Determine the (x, y) coordinate at the center of the cell enclosing the given text.  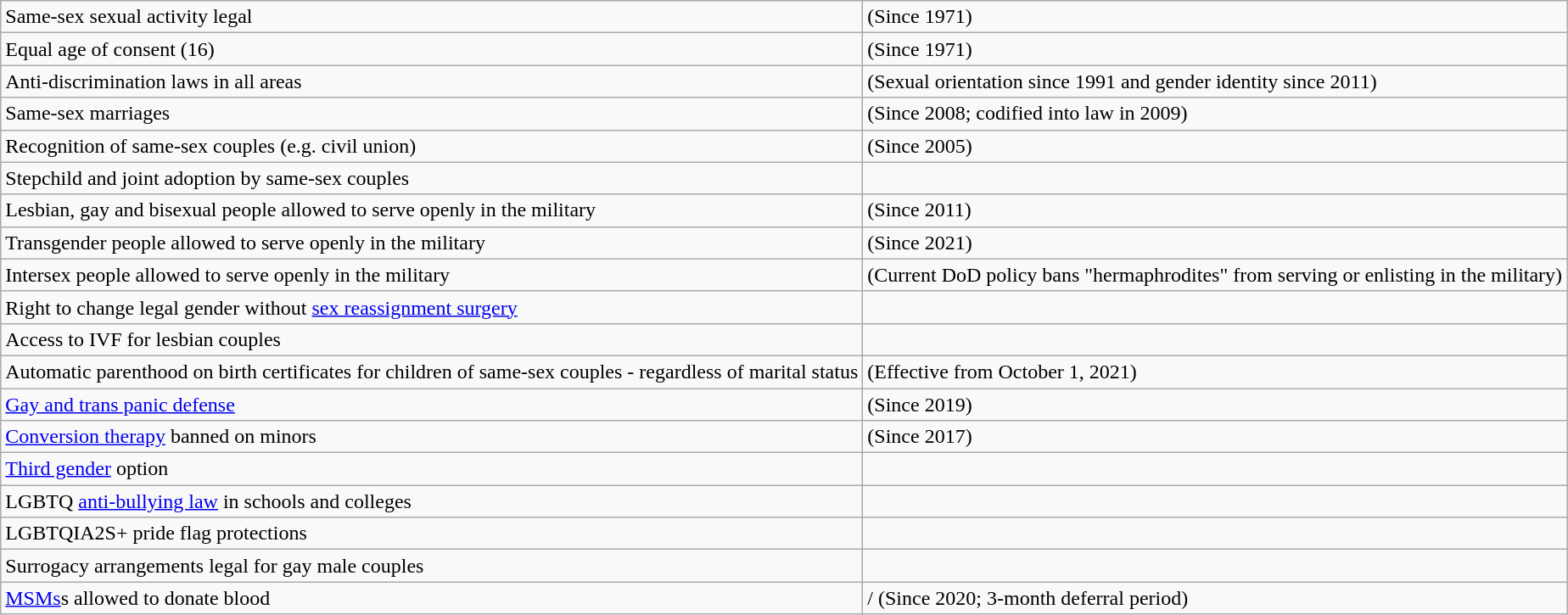
(Since 2017) (1215, 437)
Same-sex marriages (432, 114)
(Effective from October 1, 2021) (1215, 372)
Third gender option (432, 469)
Recognition of same-sex couples (e.g. civil union) (432, 146)
Stepchild and joint adoption by same-sex couples (432, 178)
Lesbian, gay and bisexual people allowed to serve openly in the military (432, 210)
Anti-discrimination laws in all areas (432, 81)
(Since 2021) (1215, 243)
LGBTQIA2S+ pride flag protections (432, 534)
Right to change legal gender without sex reassignment surgery (432, 307)
(Sexual orientation since 1991 and gender identity since 2011) (1215, 81)
Gay and trans panic defense (432, 405)
Surrogacy arrangements legal for gay male couples (432, 566)
MSMss allowed to donate blood (432, 598)
(Current DoD policy bans "hermaphrodites" from serving or enlisting in the military) (1215, 275)
Equal age of consent (16) (432, 49)
/ (Since 2020; 3-month deferral period) (1215, 598)
Automatic parenthood on birth certificates for children of same-sex couples - regardless of marital status (432, 372)
Intersex people allowed to serve openly in the military (432, 275)
Transgender people allowed to serve openly in the military (432, 243)
Access to IVF for lesbian couples (432, 339)
(Since 2011) (1215, 210)
(Since 2005) (1215, 146)
Conversion therapy banned on minors (432, 437)
(Since 2008; codified into law in 2009) (1215, 114)
LGBTQ anti-bullying law in schools and colleges (432, 501)
(Since 2019) (1215, 405)
Same-sex sexual activity legal (432, 17)
